Return the [x, y] coordinate for the center point of the cell that contains the specified text.  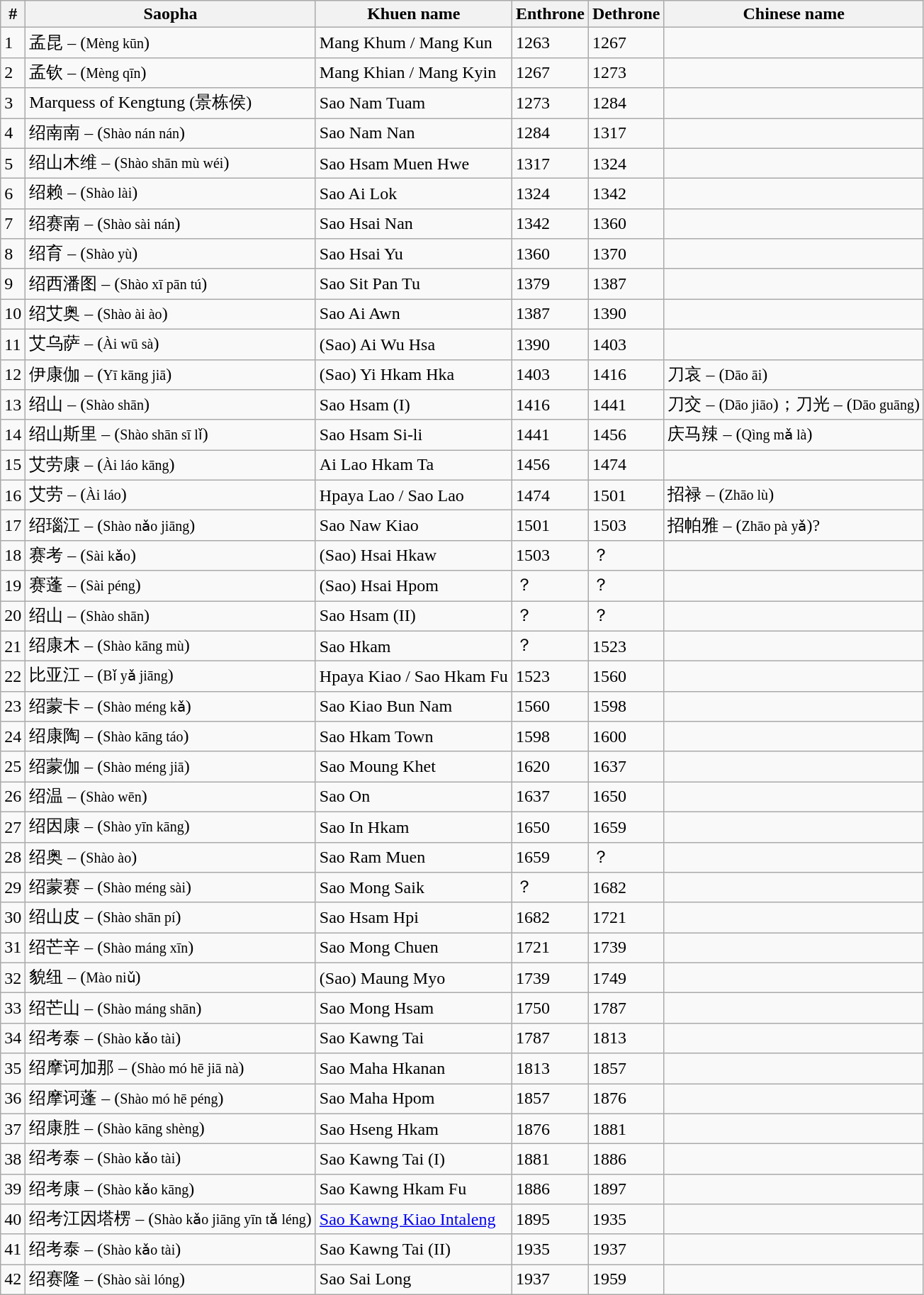
10 [13, 315]
Sao Maha Hpom [414, 1099]
1370 [626, 254]
(Sao) Yi Hkam Hka [414, 374]
刀哀 – (Dāo āi) [794, 374]
30 [13, 917]
Sao Hsam Hpi [414, 917]
(Sao) Hsai Hkaw [414, 556]
Sao Hkam Town [414, 737]
# [13, 14]
Sao Hsai Yu [414, 254]
1749 [626, 978]
Sao Nam Nan [414, 133]
Hpaya Kiao / Sao Hkam Fu [414, 676]
Sao Hsam Muen Hwe [414, 163]
Dethrone [626, 14]
Sao Naw Kiao [414, 526]
比亚江 – (Bǐ yǎ jiāng) [171, 676]
1895 [550, 1219]
21 [13, 646]
绍奥 – (Shào ào) [171, 858]
Sao Kawng Kiao Intaleng [414, 1219]
庆马辣 – (Qìng mǎ là) [794, 435]
13 [13, 405]
25 [13, 767]
孟钦 – (Mèng qīn) [171, 72]
1263 [550, 43]
Sao Kawng Tai (II) [414, 1249]
Sao Ram Muen [414, 858]
12 [13, 374]
绍山木维 – (Shào shān mù wéi) [171, 163]
Sao Kawng Tai [414, 1038]
Mang Khum / Mang Kun [414, 43]
33 [13, 1008]
绍南南 – (Shào nán nán) [171, 133]
17 [13, 526]
Sao Sai Long [414, 1280]
Sao Maha Hkanan [414, 1069]
Enthrone [550, 14]
31 [13, 948]
1379 [550, 284]
Marquess of Kengtung (景栋侯) [171, 103]
绍西潘图 – (Shào xī pān tú) [171, 284]
绍考康 – (Shào kǎo kāng) [171, 1189]
19 [13, 585]
绍康胜 – (Shào kāng shèng) [171, 1128]
41 [13, 1249]
1959 [626, 1280]
36 [13, 1099]
24 [13, 737]
4 [13, 133]
绍因康 – (Shào yīn kāng) [171, 826]
Sao Mong Hsam [414, 1008]
Sao Hsam (I) [414, 405]
孟昆 – (Mèng kūn) [171, 43]
32 [13, 978]
38 [13, 1160]
赛蓬 – (Sài péng) [171, 585]
刀交 – (Dāo jiāo)；刀光 – (Dāo guāng) [794, 405]
绍赖 – (Shào lài) [171, 194]
28 [13, 858]
绍康陶 – (Shào kāng táo) [171, 737]
9 [13, 284]
绍摩诃蓬 – (Shào mó hē péng) [171, 1099]
5 [13, 163]
8 [13, 254]
Sao Sit Pan Tu [414, 284]
绍山斯里 – (Shào shān sī lǐ) [171, 435]
37 [13, 1128]
Mang Khian / Mang Kyin [414, 72]
Sao Kiao Bun Nam [414, 706]
绍山皮 – (Shào shān pí) [171, 917]
39 [13, 1189]
Sao Hseng Hkam [414, 1128]
Sao Hkam [414, 646]
Sao Hsam Si-li [414, 435]
貌纽 – (Mào niǔ) [171, 978]
34 [13, 1038]
23 [13, 706]
绍蒙卡 – (Shào méng kǎ) [171, 706]
27 [13, 826]
2 [13, 72]
艾乌萨 – (Ài wū sà) [171, 344]
Sao Ai Awn [414, 315]
Sao Kawng Tai (I) [414, 1160]
绍育 – (Shào yù) [171, 254]
绍温 – (Shào wēn) [171, 797]
40 [13, 1219]
11 [13, 344]
Sao On [414, 797]
1750 [550, 1008]
Sao Mong Saik [414, 887]
20 [13, 617]
赛考 – (Sài kǎo) [171, 556]
(Sao) Maung Myo [414, 978]
29 [13, 887]
绍康木 – (Shào kāng mù) [171, 646]
招禄 – (Zhāo lù) [794, 495]
16 [13, 495]
Sao In Hkam [414, 826]
3 [13, 103]
42 [13, 1280]
(Sao) Ai Wu Hsa [414, 344]
绍瑙江 – (Shào nǎo jiāng) [171, 526]
绍艾奥 – (Shào ài ào) [171, 315]
Saopha [171, 14]
(Sao) Hsai Hpom [414, 585]
Khuen name [414, 14]
Sao Nam Tuam [414, 103]
招帕雅 – (Zhāo pà yǎ)? [794, 526]
Chinese name [794, 14]
绍蒙伽 – (Shào méng jiā) [171, 767]
22 [13, 676]
18 [13, 556]
绍芒山 – (Shào máng shān) [171, 1008]
26 [13, 797]
绍蒙赛 – (Shào méng sài) [171, 887]
艾劳 – (Ài láo) [171, 495]
伊康伽 – (Yī kāng jiā) [171, 374]
绍摩诃加那 – (Shào mó hē jiā nà) [171, 1069]
绍芒辛 – (Shào máng xīn) [171, 948]
35 [13, 1069]
7 [13, 224]
Sao Hsai Nan [414, 224]
Sao Moung Khet [414, 767]
15 [13, 465]
Sao Mong Chuen [414, 948]
Sao Hsam (II) [414, 617]
Ai Lao Hkam Ta [414, 465]
绍赛隆 – (Shào sài lóng) [171, 1280]
Sao Ai Lok [414, 194]
14 [13, 435]
绍考江因塔楞 – (Shào kǎo jiāng yīn tǎ léng) [171, 1219]
绍赛南 – (Shào sài nán) [171, 224]
Sao Kawng Hkam Fu [414, 1189]
1620 [550, 767]
1600 [626, 737]
Hpaya Lao / Sao Lao [414, 495]
1897 [626, 1189]
6 [13, 194]
1 [13, 43]
艾劳康 – (Ài láo kāng) [171, 465]
